For the text-containing cell, return its midpoint in [X, Y] coordinate format. 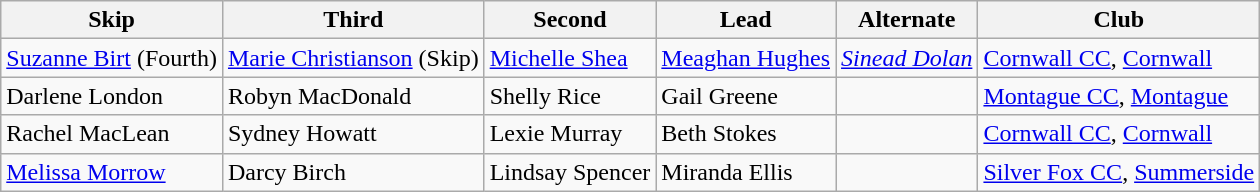
Silver Fox CC, Summerside [1119, 172]
Michelle Shea [570, 58]
Miranda Ellis [746, 172]
Third [353, 20]
Second [570, 20]
Darcy Birch [353, 172]
Skip [112, 20]
Rachel MacLean [112, 134]
Sydney Howatt [353, 134]
Alternate [907, 20]
Suzanne Birt (Fourth) [112, 58]
Lindsay Spencer [570, 172]
Lead [746, 20]
Beth Stokes [746, 134]
Robyn MacDonald [353, 96]
Darlene London [112, 96]
Meaghan Hughes [746, 58]
Melissa Morrow [112, 172]
Club [1119, 20]
Gail Greene [746, 96]
Shelly Rice [570, 96]
Sinead Dolan [907, 58]
Lexie Murray [570, 134]
Montague CC, Montague [1119, 96]
Marie Christianson (Skip) [353, 58]
